Capture the cell that displays the provided text and extract its (X, Y) central coordinate. 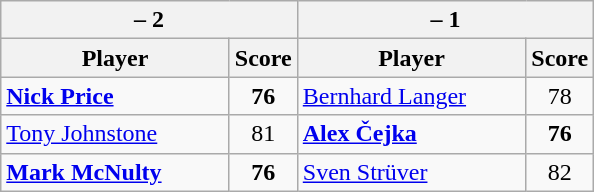
– 1 (446, 20)
81 (263, 134)
Nick Price (116, 96)
Sven Strüver (412, 172)
82 (560, 172)
78 (560, 96)
– 2 (150, 20)
Tony Johnstone (116, 134)
Bernhard Langer (412, 96)
Alex Čejka (412, 134)
Mark McNulty (116, 172)
